Scan for the cell matching the given text and deliver its (x, y) coordinate at center. 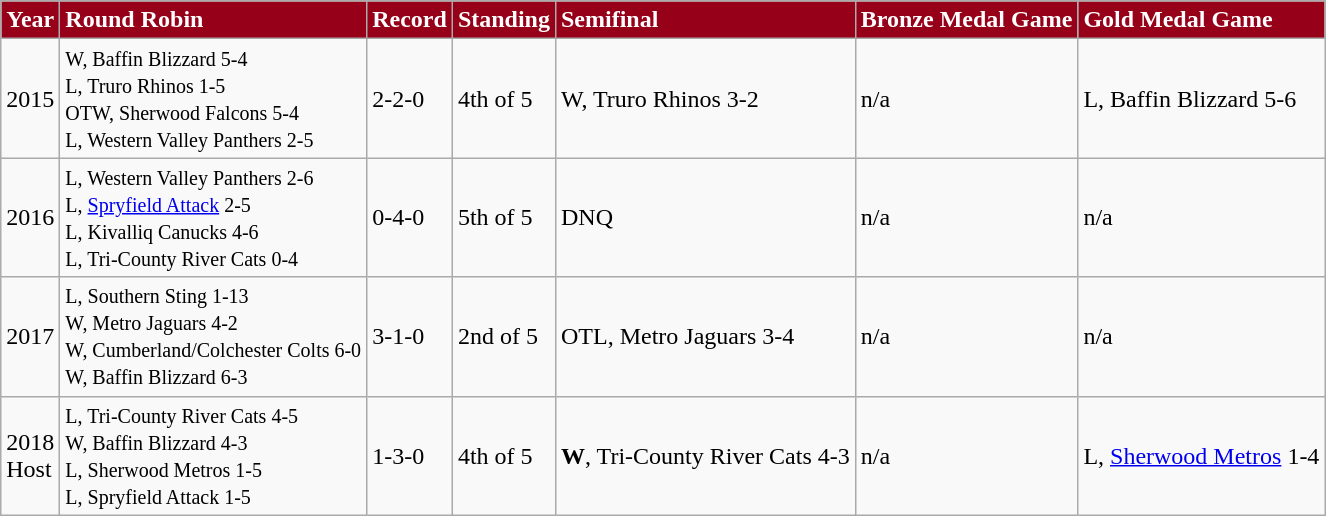
2018Host (30, 456)
Gold Medal Game (1202, 20)
Year (30, 20)
1-3-0 (410, 456)
L, Baffin Blizzard 5-6 (1202, 98)
Standing (504, 20)
2nd of 5 (504, 336)
2017 (30, 336)
W, Truro Rhinos 3-2 (705, 98)
2-2-0 (410, 98)
L, Tri-County River Cats 4-5W, Baffin Blizzard 4-3L, Sherwood Metros 1-5L, Spryfield Attack 1-5 (214, 456)
Bronze Medal Game (966, 20)
2016 (30, 218)
Round Robin (214, 20)
OTL, Metro Jaguars 3-4 (705, 336)
Semifinal (705, 20)
0-4-0 (410, 218)
L, Sherwood Metros 1-4 (1202, 456)
3-1-0 (410, 336)
L, Western Valley Panthers 2-6L, Spryfield Attack 2-5L, Kivalliq Canucks 4-6L, Tri-County River Cats 0-4 (214, 218)
W, Tri-County River Cats 4-3 (705, 456)
DNQ (705, 218)
5th of 5 (504, 218)
2015 (30, 98)
L, Southern Sting 1-13W, Metro Jaguars 4-2W, Cumberland/Colchester Colts 6-0W, Baffin Blizzard 6-3 (214, 336)
W, Baffin Blizzard 5-4L, Truro Rhinos 1-5OTW, Sherwood Falcons 5-4L, Western Valley Panthers 2-5 (214, 98)
Record (410, 20)
